Output the (x, y) coordinate of the center of the cell containing the given text.  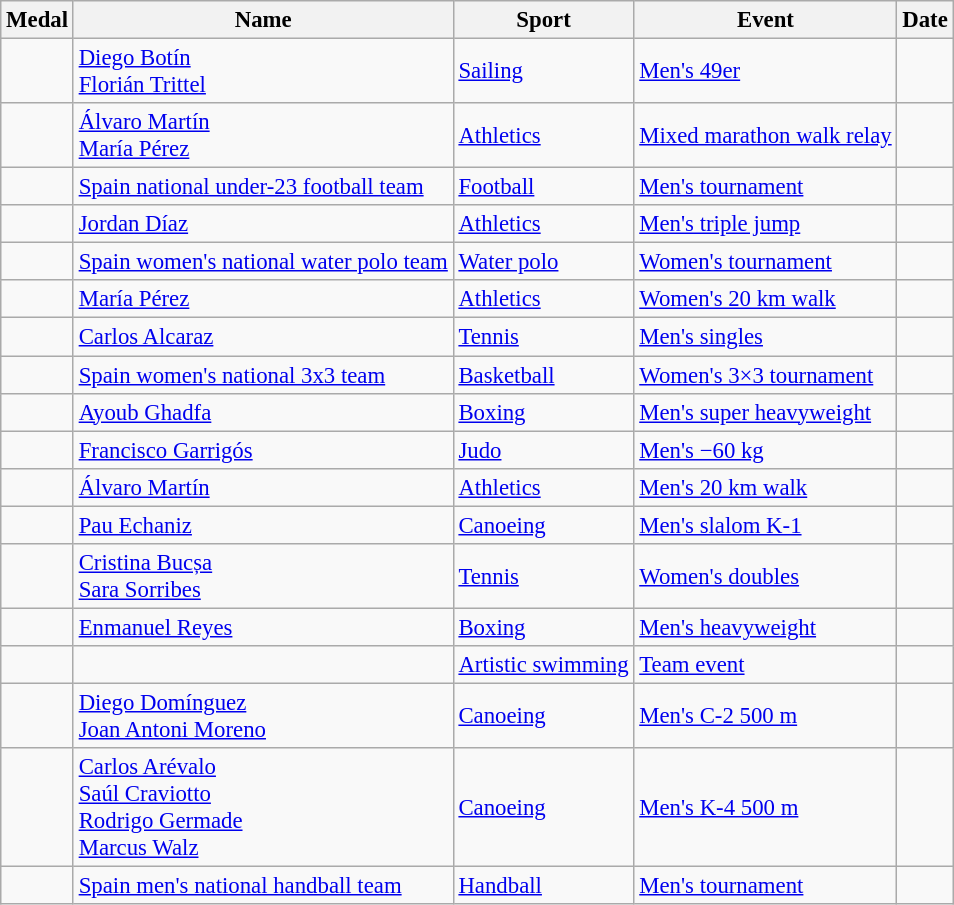
Football (544, 187)
Men's 20 km walk (766, 487)
Men's K-4 500 m (766, 808)
Men's triple jump (766, 224)
Date (925, 20)
Diego DomínguezJoan Antoni Moreno (263, 716)
Men's singles (766, 337)
Diego BotínFlorián Trittel (263, 72)
Women's 3×3 tournament (766, 375)
Cristina BucșaSara Sorribes (263, 576)
Spain men's national handball team (263, 886)
Spain women's national 3x3 team (263, 375)
Ayoub Ghadfa (263, 412)
Men's slalom K-1 (766, 525)
Men's 49er (766, 72)
Spain national under-23 football team (263, 187)
Name (263, 20)
Women's tournament (766, 262)
Álvaro MartínMaría Pérez (263, 136)
Sport (544, 20)
Mixed marathon walk relay (766, 136)
Jordan Díaz (263, 224)
Carlos Alcaraz (263, 337)
Judo (544, 450)
Spain women's national water polo team (263, 262)
Women's 20 km walk (766, 299)
Event (766, 20)
Medal (38, 20)
Men's C-2 500 m (766, 716)
Team event (766, 665)
Francisco Garrigós (263, 450)
Water polo (544, 262)
Pau Echaniz (263, 525)
Álvaro Martín (263, 487)
Men's super heavyweight (766, 412)
Enmanuel Reyes (263, 627)
Basketball (544, 375)
Sailing (544, 72)
Handball (544, 886)
María Pérez (263, 299)
Men's −60 kg (766, 450)
Women's doubles (766, 576)
Carlos ArévaloSaúl CraviottoRodrigo GermadeMarcus Walz (263, 808)
Men's heavyweight (766, 627)
Artistic swimming (544, 665)
